From the cell containing the given text, extract its center point as (X, Y) coordinate. 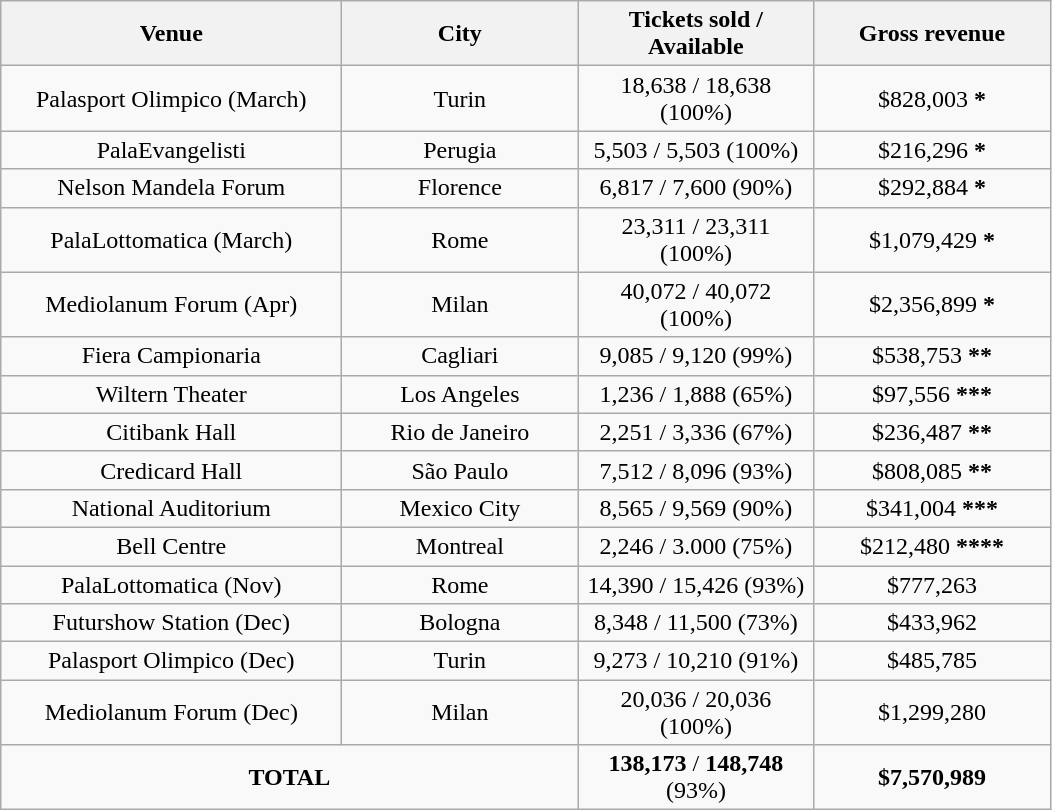
$292,884 * (932, 188)
Palasport Olimpico (March) (172, 98)
138,173 / 148,748 (93%) (696, 778)
Florence (460, 188)
PalaLottomatica (March) (172, 240)
Credicard Hall (172, 470)
$485,785 (932, 661)
20,036 / 20,036 (100%) (696, 712)
$236,487 ** (932, 432)
$1,299,280 (932, 712)
Wiltern Theater (172, 394)
Citibank Hall (172, 432)
$97,556 *** (932, 394)
Rio de Janeiro (460, 432)
8,348 / 11,500 (73%) (696, 623)
8,565 / 9,569 (90%) (696, 508)
2,246 / 3.000 (75%) (696, 546)
$216,296 * (932, 150)
Bologna (460, 623)
PalaLottomatica (Nov) (172, 585)
Nelson Mandela Forum (172, 188)
Cagliari (460, 356)
National Auditorium (172, 508)
City (460, 34)
Venue (172, 34)
Futurshow Station (Dec) (172, 623)
$341,004 *** (932, 508)
Mediolanum Forum (Dec) (172, 712)
Fiera Campionaria (172, 356)
6,817 / 7,600 (90%) (696, 188)
1,236 / 1,888 (65%) (696, 394)
PalaEvangelisti (172, 150)
2,251 / 3,336 (67%) (696, 432)
Gross revenue (932, 34)
9,273 / 10,210 (91%) (696, 661)
Mediolanum Forum (Apr) (172, 304)
São Paulo (460, 470)
9,085 / 9,120 (99%) (696, 356)
Tickets sold / Available (696, 34)
Montreal (460, 546)
40,072 / 40,072 (100%) (696, 304)
18,638 / 18,638 (100%) (696, 98)
TOTAL (290, 778)
Palasport Olimpico (Dec) (172, 661)
$7,570,989 (932, 778)
Los Angeles (460, 394)
$212,480 **** (932, 546)
$433,962 (932, 623)
23,311 / 23,311 (100%) (696, 240)
7,512 / 8,096 (93%) (696, 470)
$2,356,899 * (932, 304)
Perugia (460, 150)
$1,079,429 * (932, 240)
$808,085 ** (932, 470)
$538,753 ** (932, 356)
5,503 / 5,503 (100%) (696, 150)
Bell Centre (172, 546)
14,390 / 15,426 (93%) (696, 585)
Mexico City (460, 508)
$828,003 * (932, 98)
$777,263 (932, 585)
